Determine the (x, y) coordinate at the center of the cell enclosing the given text.  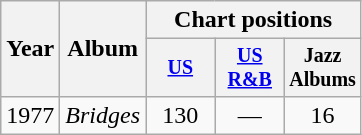
Chart positions (254, 20)
Bridges (103, 115)
Jazz Albums (322, 68)
16 (322, 115)
USR&B (250, 68)
— (250, 115)
Year (30, 49)
Album (103, 49)
US (180, 68)
1977 (30, 115)
130 (180, 115)
